Detect which cell encompasses the target text, then output its (X, Y) center coordinate. 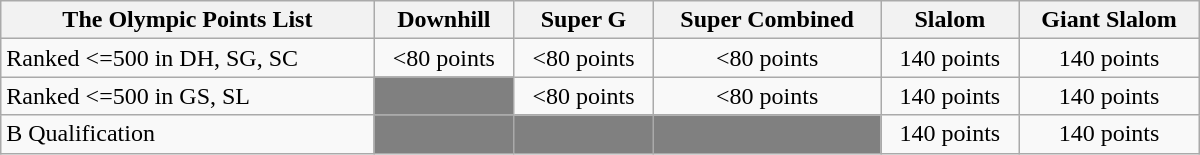
Giant Slalom (1110, 20)
The Olympic Points List (188, 20)
Ranked <=500 in GS, SL (188, 96)
B Qualification (188, 134)
Slalom (950, 20)
Super G (584, 20)
Super Combined (767, 20)
Downhill (444, 20)
Ranked <=500 in DH, SG, SC (188, 58)
